Provide the [X, Y] coordinate of the cell's center where the given text is located.  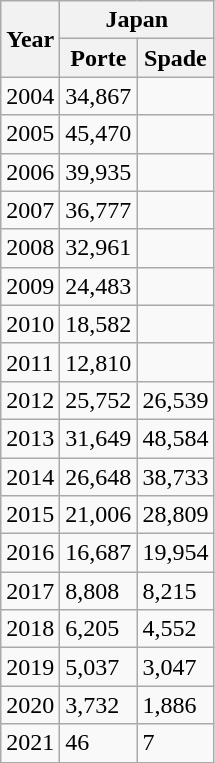
18,582 [98, 324]
5,037 [98, 667]
Porte [98, 58]
2007 [30, 210]
3,732 [98, 705]
2016 [30, 553]
2017 [30, 591]
39,935 [98, 172]
Japan [137, 20]
38,733 [176, 477]
48,584 [176, 438]
Spade [176, 58]
34,867 [98, 96]
4,552 [176, 629]
28,809 [176, 515]
8,808 [98, 591]
31,649 [98, 438]
2018 [30, 629]
7 [176, 743]
2010 [30, 324]
2006 [30, 172]
2013 [30, 438]
12,810 [98, 362]
24,483 [98, 286]
21,006 [98, 515]
2004 [30, 96]
19,954 [176, 553]
2009 [30, 286]
2011 [30, 362]
2008 [30, 248]
25,752 [98, 400]
2005 [30, 134]
26,539 [176, 400]
16,687 [98, 553]
3,047 [176, 667]
8,215 [176, 591]
2014 [30, 477]
2019 [30, 667]
2021 [30, 743]
26,648 [98, 477]
2015 [30, 515]
Year [30, 39]
46 [98, 743]
45,470 [98, 134]
6,205 [98, 629]
2020 [30, 705]
36,777 [98, 210]
2012 [30, 400]
1,886 [176, 705]
32,961 [98, 248]
